Locate the cell with the specified text and output its (x, y) center coordinate. 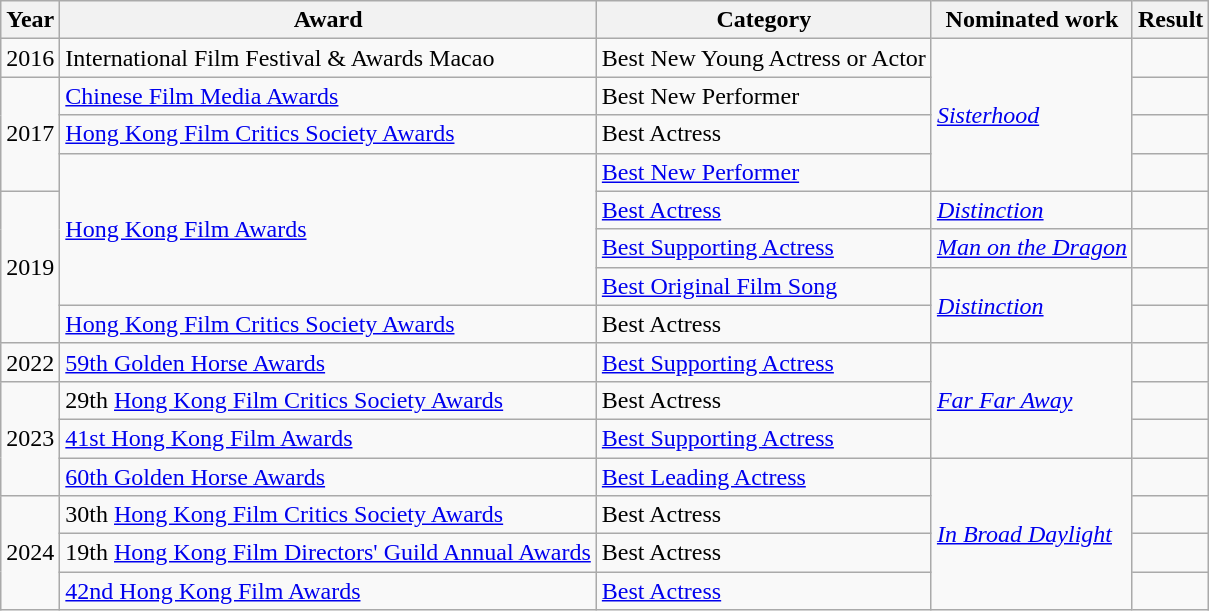
2016 (30, 58)
Best New Young Actress or Actor (764, 58)
Result (1170, 20)
19th Hong Kong Film Directors' Guild Annual Awards (328, 553)
2022 (30, 362)
42nd Hong Kong Film Awards (328, 591)
29th Hong Kong Film Critics Society Awards (328, 400)
Best Original Film Song (764, 286)
41st Hong Kong Film Awards (328, 438)
Best Leading Actress (764, 477)
Far Far Away (1032, 400)
2019 (30, 267)
Man on the Dragon (1032, 248)
Award (328, 20)
2017 (30, 134)
Nominated work (1032, 20)
Hong Kong Film Awards (328, 229)
Sisterhood (1032, 115)
In Broad Daylight (1032, 534)
Chinese Film Media Awards (328, 96)
2023 (30, 438)
60th Golden Horse Awards (328, 477)
59th Golden Horse Awards (328, 362)
Category (764, 20)
30th Hong Kong Film Critics Society Awards (328, 515)
Year (30, 20)
International Film Festival & Awards Macao (328, 58)
2024 (30, 553)
